Provide the (X, Y) coordinate of the cell's center where the given text is located.  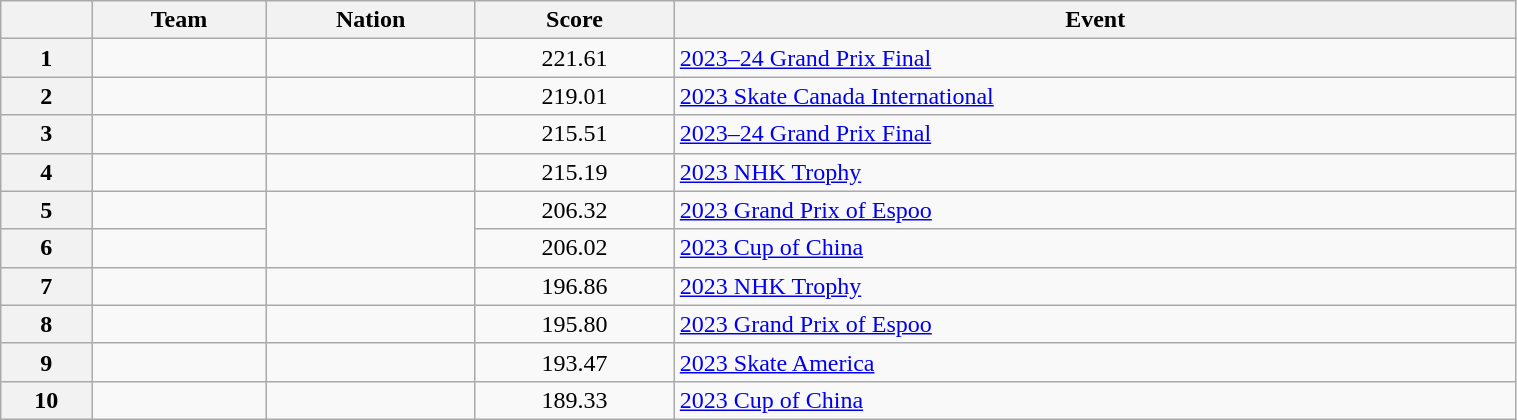
Event (1095, 20)
Score (575, 20)
2 (46, 96)
8 (46, 324)
10 (46, 400)
3 (46, 134)
Team (180, 20)
189.33 (575, 400)
193.47 (575, 362)
9 (46, 362)
4 (46, 172)
Nation (370, 20)
5 (46, 210)
219.01 (575, 96)
7 (46, 286)
2023 Skate America (1095, 362)
206.02 (575, 248)
215.51 (575, 134)
1 (46, 58)
195.80 (575, 324)
6 (46, 248)
221.61 (575, 58)
196.86 (575, 286)
206.32 (575, 210)
2023 Skate Canada International (1095, 96)
215.19 (575, 172)
